Determine the (x, y) coordinate at the center of the cell enclosing the given text.  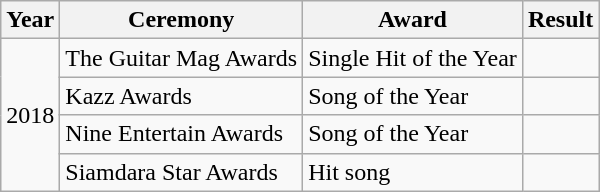
Kazz Awards (182, 96)
Nine Entertain Awards (182, 134)
Year (30, 20)
Single Hit of the Year (413, 58)
The Guitar Mag Awards (182, 58)
2018 (30, 115)
Hit song (413, 172)
Result (560, 20)
Award (413, 20)
Ceremony (182, 20)
Siamdara Star Awards (182, 172)
